Search for the cell housing the specified text and yield its [X, Y] center coordinate. 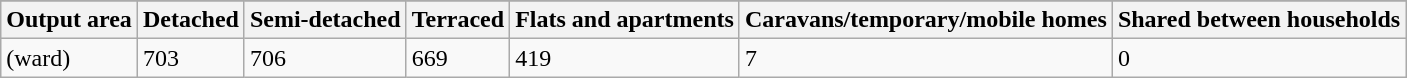
(ward) [70, 58]
Caravans/temporary/mobile homes [926, 20]
Semi-detached [325, 20]
Terraced [458, 20]
7 [926, 58]
669 [458, 58]
419 [625, 58]
703 [190, 58]
706 [325, 58]
Detached [190, 20]
Flats and apartments [625, 20]
Shared between households [1258, 20]
Output area [70, 20]
0 [1258, 58]
